Identify which cell holds the provided text, then report its [x, y] central coordinate. 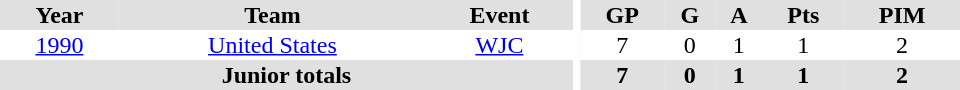
Year [60, 15]
Pts [804, 15]
Team [272, 15]
Event [500, 15]
GP [622, 15]
PIM [902, 15]
A [738, 15]
WJC [500, 45]
United States [272, 45]
1990 [60, 45]
Junior totals [286, 75]
G [690, 15]
